Output the [X, Y] coordinate of the center of the cell containing the given text.  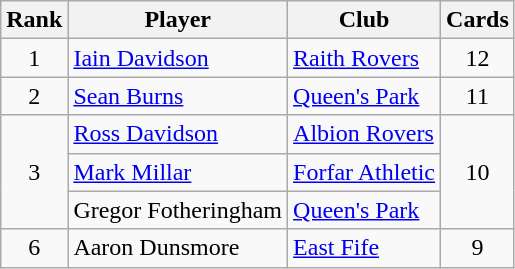
Mark Millar [178, 172]
1 [34, 58]
Sean Burns [178, 96]
Aaron Dunsmore [178, 248]
Raith Rovers [364, 58]
Club [364, 20]
Cards [478, 20]
9 [478, 248]
Albion Rovers [364, 134]
Gregor Fotheringham [178, 210]
East Fife [364, 248]
3 [34, 172]
Iain Davidson [178, 58]
11 [478, 96]
Rank [34, 20]
10 [478, 172]
6 [34, 248]
12 [478, 58]
Ross Davidson [178, 134]
2 [34, 96]
Player [178, 20]
Forfar Athletic [364, 172]
